Scan for the cell matching the given text and deliver its [x, y] coordinate at center. 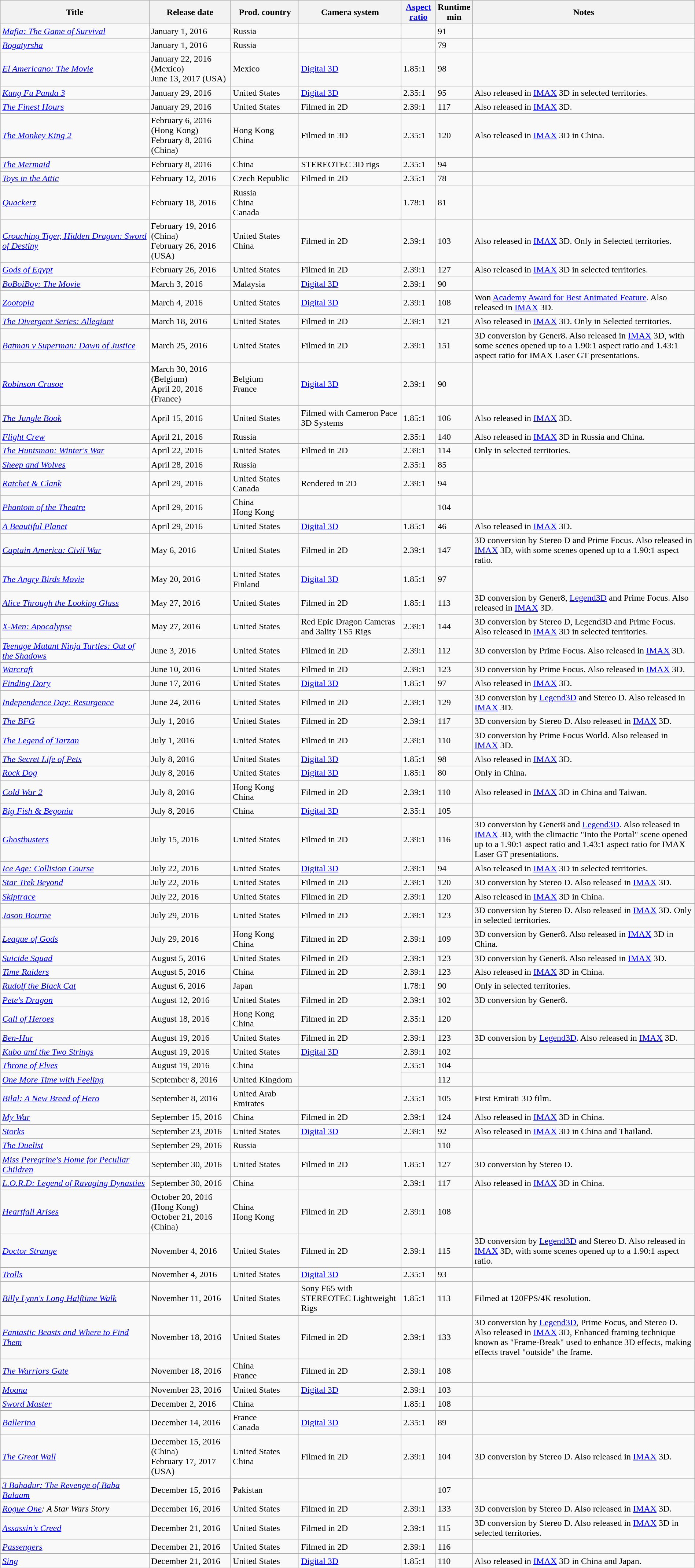
121 [454, 322]
Star Trek Beyond [75, 882]
85 [454, 465]
Quackerz [75, 202]
124 [454, 1117]
The Finest Hours [75, 107]
80 [454, 773]
114 [454, 451]
December 15, 2016 [190, 1490]
July 15, 2016 [190, 840]
March 18, 2016 [190, 322]
3D conversion by Legend3D and Stereo D. Also released in IMAX 3D, with some scenes opened up to a 1.90:1 aspect ratio. [584, 1250]
February 18, 2016 [190, 202]
Teenage Mutant Ninja Turtles: Out of the Shadows [75, 651]
September 15, 2016 [190, 1117]
Won Academy Award for Best Animated Feature. Also released in IMAX 3D. [584, 303]
Heartfall Arises [75, 1212]
3D conversion by Stereo D. Also released in IMAX 3D in selected territories. [584, 1528]
Rock Dog [75, 773]
Also released in IMAX 3D in Russia and China. [584, 437]
151 [454, 345]
3D conversion by Legend3D and Stereo D. Also released in IMAX 3D. [584, 703]
April 21, 2016 [190, 437]
Red Epic Dragon Cameras and 3ality TS5 Rigs [350, 626]
The Mermaid [75, 164]
The BFG [75, 721]
United StatesFinland [265, 579]
June 10, 2016 [190, 670]
Call of Heroes [75, 1019]
RussiaChina Canada [265, 202]
August 18, 2016 [190, 1019]
Also released in IMAX 3D in China and Japan. [584, 1561]
3D conversion by Stereo D. [584, 1164]
Ghostbusters [75, 840]
Doctor Strange [75, 1250]
December 15, 2016 (China)February 17, 2017 (USA) [190, 1457]
June 17, 2016 [190, 684]
March 3, 2016 [190, 283]
95 [454, 93]
April 28, 2016 [190, 465]
Rendered in 2D [350, 483]
The Warriors Gate [75, 1371]
Robinson Crusoe [75, 384]
Independence Day: Resurgence [75, 703]
Miss Peregrine's Home for Peculiar Children [75, 1164]
Also released in IMAX 3D in China and Thailand. [584, 1131]
3D conversion by Gener8. Also released in IMAX 3D. [584, 958]
Sword Master [75, 1404]
109 [454, 939]
89 [454, 1423]
Fantastic Beasts and Where to Find Them [75, 1337]
ChinaFrance [265, 1371]
Bilal: A New Breed of Hero [75, 1099]
March 30, 2016 (Belgium)April 20, 2016 (France) [190, 384]
Mexico [265, 69]
The Jungle Book [75, 418]
Bogatyrsha [75, 45]
The Great Wall [75, 1457]
January 22, 2016 (Mexico)June 13, 2017 (USA) [190, 69]
3D conversion by Gener8. Also released in IMAX 3D in China. [584, 939]
Czech Republic [265, 178]
Suicide Squad [75, 958]
Kung Fu Panda 3 [75, 93]
May 20, 2016 [190, 579]
Time Raiders [75, 972]
46 [454, 526]
Sheep and Wolves [75, 465]
The Duelist [75, 1145]
United Arab Emirates [265, 1099]
May 6, 2016 [190, 550]
Filmed in 3D [350, 136]
Flight Crew [75, 437]
Crouching Tiger, Hidden Dragon: Sword of Destiny [75, 241]
Ice Age: Collision Course [75, 868]
June 24, 2016 [190, 703]
Finding Dory [75, 684]
December 16, 2016 [190, 1509]
June 3, 2016 [190, 651]
Ballerina [75, 1423]
3D conversion by Gener8, Legend3D and Prime Focus. Also released in IMAX 3D. [584, 603]
78 [454, 178]
Skiptrace [75, 896]
Assassin's Creed [75, 1528]
Jason Bourne [75, 915]
81 [454, 202]
3D conversion by Prime Focus World. Also released in IMAX 3D. [584, 740]
3D conversion by Stereo D, Legend3D and Prime Focus. Also released in IMAX 3D in selected territories. [584, 626]
Throne of Elves [75, 1066]
August 6, 2016 [190, 986]
Pakistan [265, 1490]
L.O.R.D: Legend of Ravaging Dynasties [75, 1183]
93 [454, 1275]
3D conversion by Gener8. [584, 1000]
Billy Lynn's Long Halftime Walk [75, 1298]
Kubo and the Two Strings [75, 1052]
The Secret Life of Pets [75, 759]
Passengers [75, 1547]
92 [454, 1131]
November 23, 2016 [190, 1390]
April 15, 2016 [190, 418]
91 [454, 31]
December 14, 2016 [190, 1423]
Filmed at 120FPS/4K resolution. [584, 1298]
X-Men: Apocalypse [75, 626]
Sony F65 with STEREOTEC Lightweight Rigs [350, 1298]
Camera system [350, 12]
February 26, 2016 [190, 270]
144 [454, 626]
Zootopia [75, 303]
August 12, 2016 [190, 1000]
Aspect ratio [418, 12]
March 25, 2016 [190, 345]
The Divergent Series: Allegiant [75, 322]
First Emirati 3D film. [584, 1099]
February 6, 2016 (Hong Kong)February 8, 2016 (China) [190, 136]
El Americano: The Movie [75, 69]
Warcraft [75, 670]
Trolls [75, 1275]
3D conversion by Stereo D. Also released in IMAX 3D. Only in selected territories. [584, 915]
The Angry Birds Movie [75, 579]
Toys in the Attic [75, 178]
Big Fish & Begonia [75, 811]
Rogue One: A Star Wars Story [75, 1509]
February 19, 2016 (China)February 26, 2016 (USA) [190, 241]
Japan [265, 986]
Prod. country [265, 12]
Batman v Superman: Dawn of Justice [75, 345]
Phantom of the Theatre [75, 508]
Cold War 2 [75, 792]
Release date [190, 12]
Moana [75, 1390]
A Beautiful Planet [75, 526]
League of Gods [75, 939]
March 4, 2016 [190, 303]
United Kingdom [265, 1080]
Storks [75, 1131]
FranceCanada [265, 1423]
Pete's Dragon [75, 1000]
The Monkey King 2 [75, 136]
107 [454, 1490]
140 [454, 437]
September 23, 2016 [190, 1131]
Alice Through the Looking Glass [75, 603]
The Huntsman: Winter's War [75, 451]
Also released in IMAX 3D in China and Taiwan. [584, 792]
February 8, 2016 [190, 164]
147 [454, 550]
STEREOTEC 3D rigs [350, 164]
Ben-Hur [75, 1038]
Filmed with Cameron Pace 3D Systems [350, 418]
Captain America: Civil War [75, 550]
United StatesCanada [265, 483]
The Legend of Tarzan [75, 740]
3 Bahadur: The Revenge of Baba Balaam [75, 1490]
BoBoiBoy: The Movie [75, 283]
April 22, 2016 [190, 451]
129 [454, 703]
Rudolf the Black Cat [75, 986]
Only in China. [584, 773]
3D conversion by Stereo D and Prime Focus. Also released in IMAX 3D, with some scenes opened up to a 1.90:1 aspect ratio. [584, 550]
Sing [75, 1561]
79 [454, 45]
3D conversion by Legend3D. Also released in IMAX 3D. [584, 1038]
September 29, 2016 [190, 1145]
BelgiumFrance [265, 384]
February 12, 2016 [190, 178]
My War [75, 1117]
Ratchet & Clank [75, 483]
October 20, 2016 (Hong Kong)October 21, 2016 (China) [190, 1212]
November 11, 2016 [190, 1298]
Malaysia [265, 283]
Runtime min [454, 12]
One More Time with Feeling [75, 1080]
Gods of Egypt [75, 270]
December 2, 2016 [190, 1404]
Mafia: The Game of Survival [75, 31]
106 [454, 418]
Notes [584, 12]
Title [75, 12]
